For the text-containing cell, return its midpoint in (X, Y) coordinate format. 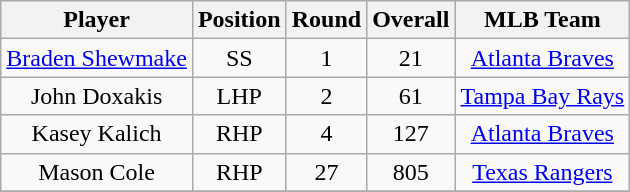
MLB Team (542, 20)
61 (411, 96)
127 (411, 134)
805 (411, 172)
LHP (239, 96)
1 (326, 58)
Overall (411, 20)
2 (326, 96)
27 (326, 172)
Mason Cole (97, 172)
4 (326, 134)
21 (411, 58)
Round (326, 20)
Kasey Kalich (97, 134)
Position (239, 20)
Braden Shewmake (97, 58)
Tampa Bay Rays (542, 96)
Texas Rangers (542, 172)
Player (97, 20)
John Doxakis (97, 96)
SS (239, 58)
